Pinpoint the cell where the given text exists, returning its (X, Y) midpoint coordinate. 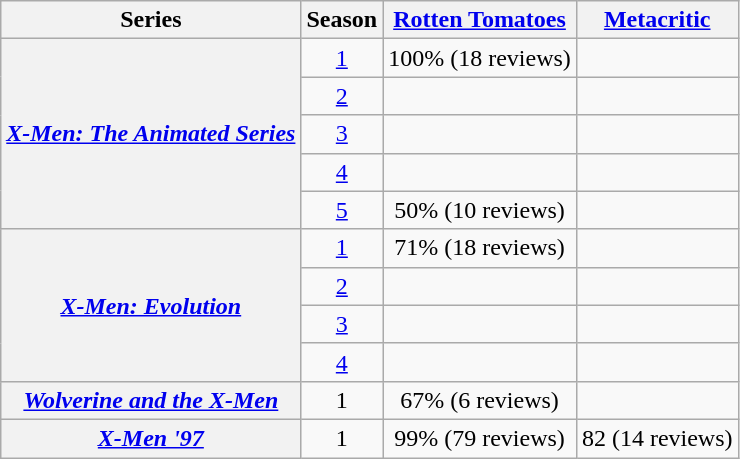
Metacritic (657, 20)
X-Men: Evolution (151, 305)
5 (342, 210)
Series (151, 20)
Wolverine and the X-Men (151, 400)
71% (18 reviews) (480, 248)
82 (14 reviews) (657, 438)
X-Men: The Animated Series (151, 134)
100% (18 reviews) (480, 58)
Season (342, 20)
67% (6 reviews) (480, 400)
X-Men '97 (151, 438)
99% (79 reviews) (480, 438)
Rotten Tomatoes (480, 20)
50% (10 reviews) (480, 210)
